Find where the given text appears and provide that cell's center as [x, y] coordinate. 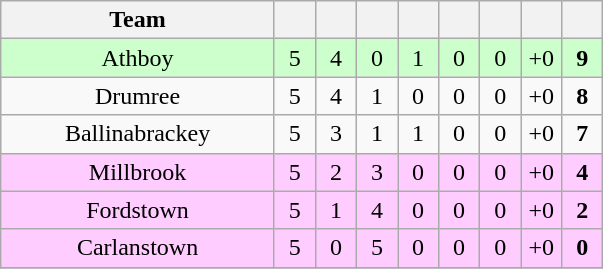
Athboy [138, 58]
Carlanstown [138, 248]
7 [582, 134]
Fordstown [138, 210]
8 [582, 96]
Ballinabrackey [138, 134]
Team [138, 20]
Millbrook [138, 172]
9 [582, 58]
Drumree [138, 96]
